Output the [x, y] coordinate of the center of the cell containing the given text.  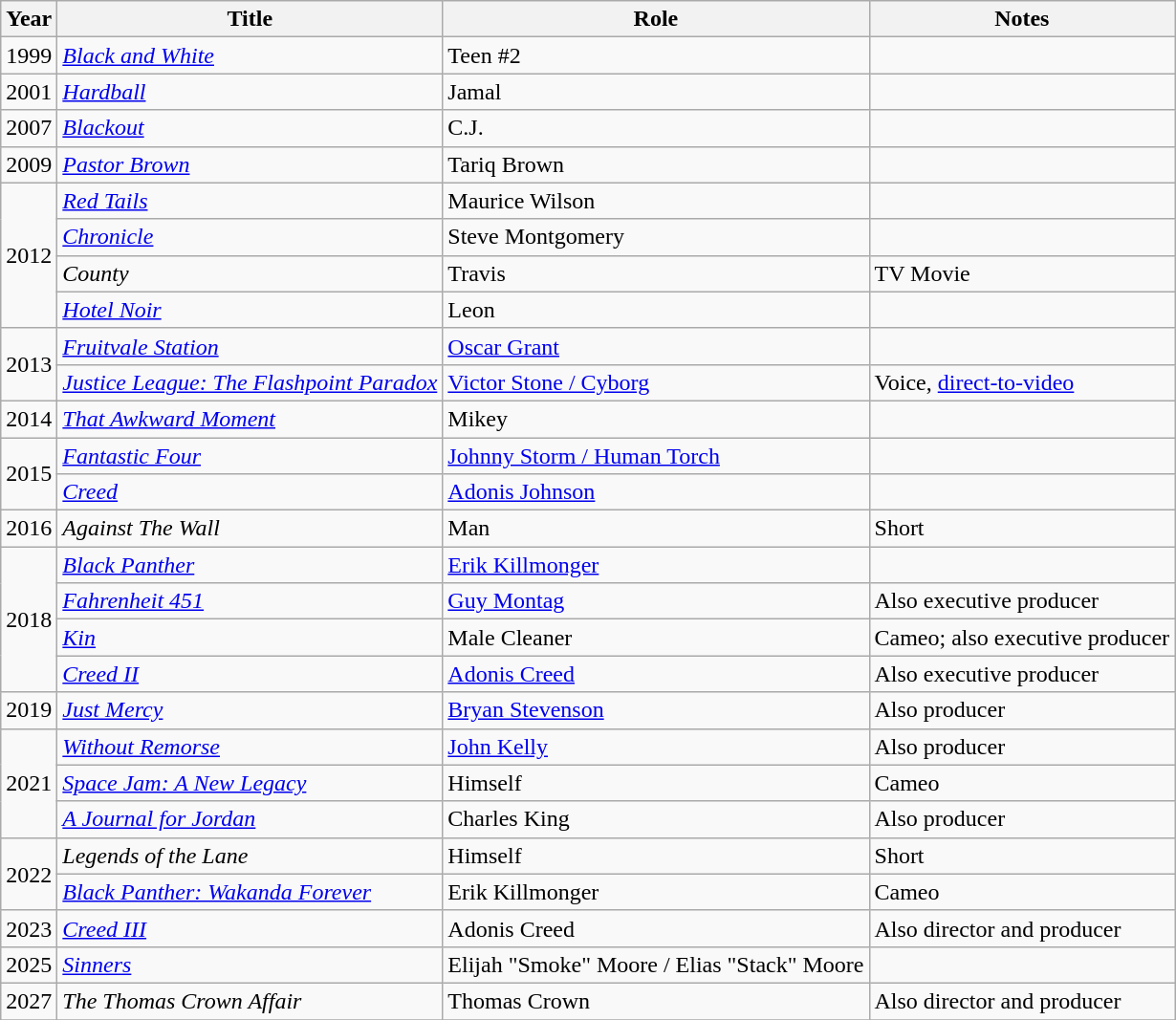
Adonis Johnson [656, 492]
Victor Stone / Cyborg [656, 382]
2014 [29, 419]
Tariq Brown [656, 164]
Black Panther [250, 565]
Hardball [250, 92]
2027 [29, 1001]
Voice, direct-to-video [1022, 382]
Just Mercy [250, 710]
Male Cleaner [656, 638]
Justice League: The Flashpoint Paradox [250, 382]
2009 [29, 164]
The Thomas Crown Affair [250, 1001]
Charles King [656, 819]
2015 [29, 474]
Bryan Stevenson [656, 710]
Chronicle [250, 237]
Notes [1022, 19]
Red Tails [250, 201]
Guy Montag [656, 601]
2021 [29, 783]
TV Movie [1022, 273]
Elijah "Smoke" Moore / Elias "Stack" Moore [656, 965]
C.J. [656, 128]
County [250, 273]
Year [29, 19]
John Kelly [656, 747]
That Awkward Moment [250, 419]
2016 [29, 529]
Role [656, 19]
1999 [29, 55]
Oscar Grant [656, 346]
Without Remorse [250, 747]
2001 [29, 92]
Man [656, 529]
Fantastic Four [250, 456]
Travis [656, 273]
2025 [29, 965]
A Journal for Jordan [250, 819]
Sinners [250, 965]
Fruitvale Station [250, 346]
Creed III [250, 928]
Black Panther: Wakanda Forever [250, 892]
Space Jam: A New Legacy [250, 783]
Creed [250, 492]
Against The Wall [250, 529]
Title [250, 19]
2007 [29, 128]
Mikey [656, 419]
2019 [29, 710]
2018 [29, 619]
Hotel Noir [250, 310]
Jamal [656, 92]
Thomas Crown [656, 1001]
Black and White [250, 55]
Johnny Storm / Human Torch [656, 456]
2012 [29, 255]
Kin [250, 638]
Blackout [250, 128]
Fahrenheit 451 [250, 601]
Cameo; also executive producer [1022, 638]
Pastor Brown [250, 164]
Leon [656, 310]
2013 [29, 364]
Maurice Wilson [656, 201]
Steve Montgomery [656, 237]
2022 [29, 874]
Teen #2 [656, 55]
2023 [29, 928]
Legends of the Lane [250, 856]
Creed II [250, 674]
